Extract the [X, Y] coordinate from the center of the cell holding the provided text.  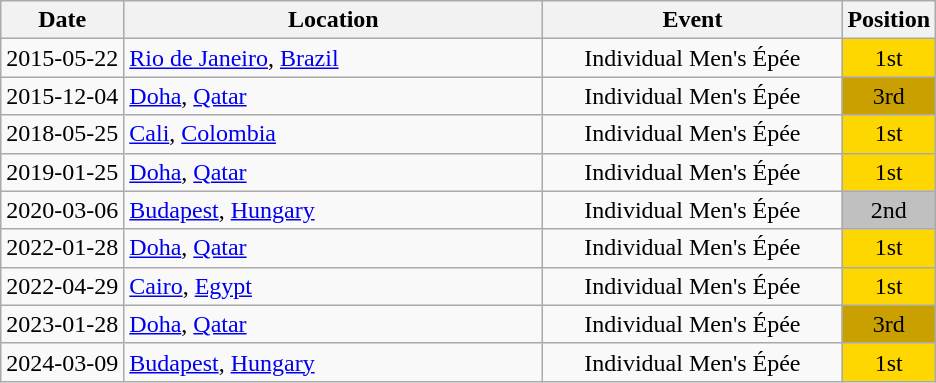
Position [889, 20]
2022-04-29 [62, 286]
2024-03-09 [62, 362]
2018-05-25 [62, 134]
2015-12-04 [62, 96]
Rio de Janeiro, Brazil [334, 58]
2023-01-28 [62, 324]
Date [62, 20]
2020-03-06 [62, 210]
Cairo, Egypt [334, 286]
2019-01-25 [62, 172]
Location [334, 20]
Cali, Colombia [334, 134]
2nd [889, 210]
Event [692, 20]
2015-05-22 [62, 58]
2022-01-28 [62, 248]
